Detect which cell encompasses the target text, then output its [X, Y] center coordinate. 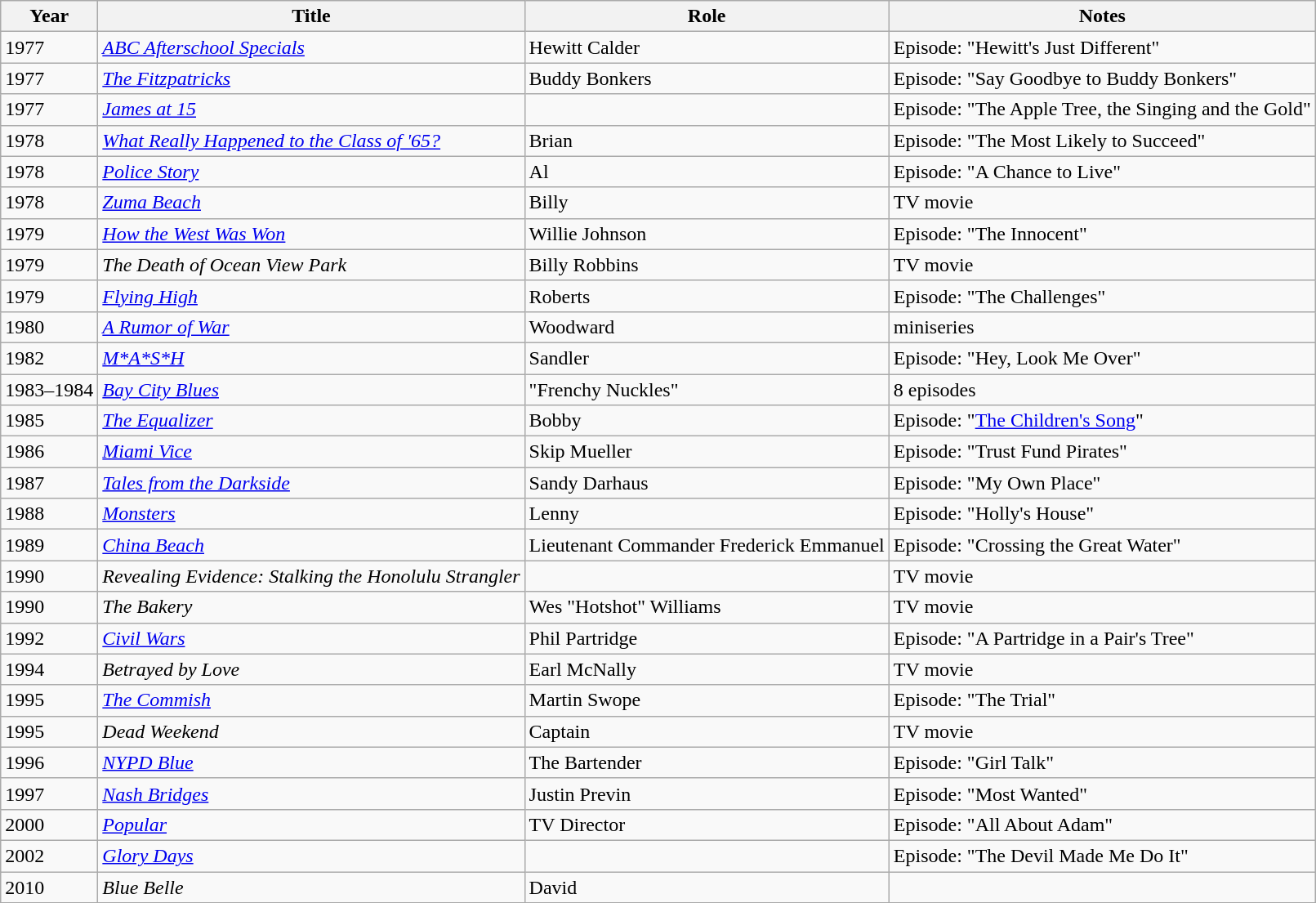
How the West Was Won [311, 234]
The Commish [311, 700]
Phil Partridge [707, 638]
Episode: "A Chance to Live" [1102, 172]
Episode: "The Children's Song" [1102, 421]
Episode: "A Partridge in a Pair's Tree" [1102, 638]
2000 [49, 825]
Episode: "The Devil Made Me Do It" [1102, 856]
1987 [49, 483]
Lieutenant Commander Frederick Emmanuel [707, 545]
2010 [49, 887]
The Bakery [311, 607]
Sandler [707, 358]
Episode: "The Apple Tree, the Singing and the Gold" [1102, 110]
Woodward [707, 327]
1997 [49, 793]
Bobby [707, 421]
Episode: "Most Wanted" [1102, 793]
Buddy Bonkers [707, 78]
Episode: "The Trial" [1102, 700]
Dead Weekend [311, 731]
Notes [1102, 16]
Billy [707, 203]
NYPD Blue [311, 762]
1994 [49, 669]
Episode: "All About Adam" [1102, 825]
Tales from the Darkside [311, 483]
A Rumor of War [311, 327]
The Bartender [707, 762]
1980 [49, 327]
Al [707, 172]
Bay City Blues [311, 390]
The Fitzpatricks [311, 78]
8 episodes [1102, 390]
Miami Vice [311, 452]
Episode: "Hey, Look Me Over" [1102, 358]
1982 [49, 358]
Episode: "Hewitt's Just Different" [1102, 47]
Earl McNally [707, 669]
2002 [49, 856]
ABC Afterschool Specials [311, 47]
Episode: "Girl Talk" [1102, 762]
Episode: "Holly's House" [1102, 514]
David [707, 887]
Episode: "The Innocent" [1102, 234]
Episode: "My Own Place" [1102, 483]
Skip Mueller [707, 452]
Betrayed by Love [311, 669]
Title [311, 16]
1989 [49, 545]
What Really Happened to the Class of '65? [311, 141]
miniseries [1102, 327]
Episode: "Crossing the Great Water" [1102, 545]
1988 [49, 514]
1996 [49, 762]
Episode: "Trust Fund Pirates" [1102, 452]
Popular [311, 825]
Wes "Hotshot" Williams [707, 607]
Roberts [707, 296]
Billy Robbins [707, 265]
1983–1984 [49, 390]
Justin Previn [707, 793]
Blue Belle [311, 887]
TV Director [707, 825]
Martin Swope [707, 700]
Hewitt Calder [707, 47]
Year [49, 16]
Flying High [311, 296]
Revealing Evidence: Stalking the Honolulu Strangler [311, 576]
1986 [49, 452]
Police Story [311, 172]
The Equalizer [311, 421]
Nash Bridges [311, 793]
Episode: "The Challenges" [1102, 296]
Lenny [707, 514]
1985 [49, 421]
Episode: "Say Goodbye to Buddy Bonkers" [1102, 78]
1992 [49, 638]
Sandy Darhaus [707, 483]
China Beach [311, 545]
Civil Wars [311, 638]
"Frenchy Nuckles" [707, 390]
James at 15 [311, 110]
Zuma Beach [311, 203]
M*A*S*H [311, 358]
Brian [707, 141]
Monsters [311, 514]
Role [707, 16]
Captain [707, 731]
Glory Days [311, 856]
Willie Johnson [707, 234]
Episode: "The Most Likely to Succeed" [1102, 141]
The Death of Ocean View Park [311, 265]
